For the text-containing cell, return its midpoint in [x, y] coordinate format. 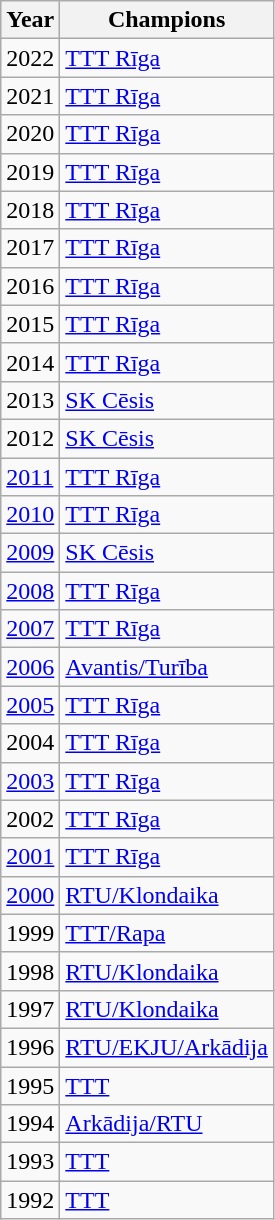
Arkādija/RTU [167, 1124]
2011 [30, 477]
2016 [30, 286]
2001 [30, 857]
Champions [167, 20]
2022 [30, 58]
Avantis/Turība [167, 667]
2000 [30, 895]
2009 [30, 553]
2006 [30, 667]
2018 [30, 210]
1993 [30, 1162]
2014 [30, 362]
2005 [30, 705]
2008 [30, 591]
1994 [30, 1124]
2020 [30, 134]
1999 [30, 933]
1996 [30, 1047]
TTT/Rapa [167, 933]
1992 [30, 1200]
2015 [30, 324]
RTU/EKJU/Arkādija [167, 1047]
Year [30, 20]
1995 [30, 1085]
2002 [30, 819]
2012 [30, 438]
2004 [30, 743]
1998 [30, 971]
2021 [30, 96]
2013 [30, 400]
2017 [30, 248]
2007 [30, 629]
2003 [30, 781]
2010 [30, 515]
2019 [30, 172]
1997 [30, 1009]
